Scan for the cell matching the given text and deliver its [X, Y] coordinate at center. 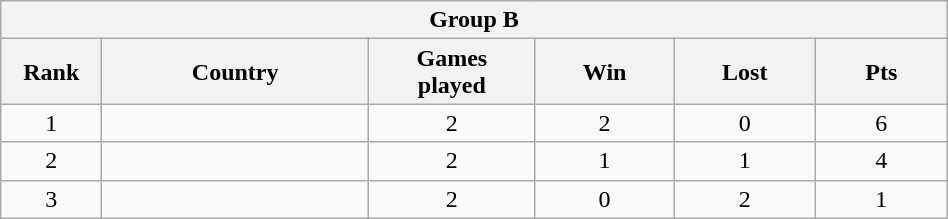
6 [881, 123]
3 [52, 199]
Win [604, 72]
Games played [452, 72]
4 [881, 161]
Lost [744, 72]
Rank [52, 72]
Country [236, 72]
Pts [881, 72]
Group B [474, 20]
